Capture the cell that displays the provided text and extract its (X, Y) central coordinate. 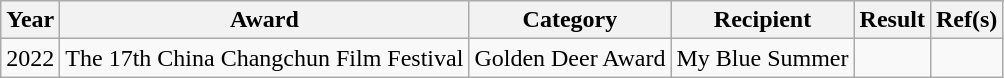
Golden Deer Award (570, 58)
Year (30, 20)
Result (892, 20)
Ref(s) (966, 20)
2022 (30, 58)
My Blue Summer (762, 58)
Category (570, 20)
Recipient (762, 20)
The 17th China Changchun Film Festival (264, 58)
Award (264, 20)
